Detect which cell encompasses the target text, then output its [x, y] center coordinate. 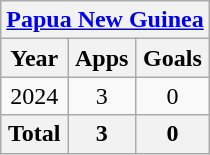
Papua New Guinea [105, 20]
Apps [102, 58]
2024 [34, 96]
Year [34, 58]
Goals [173, 58]
Total [34, 134]
